Search for the cell housing the specified text and yield its (X, Y) center coordinate. 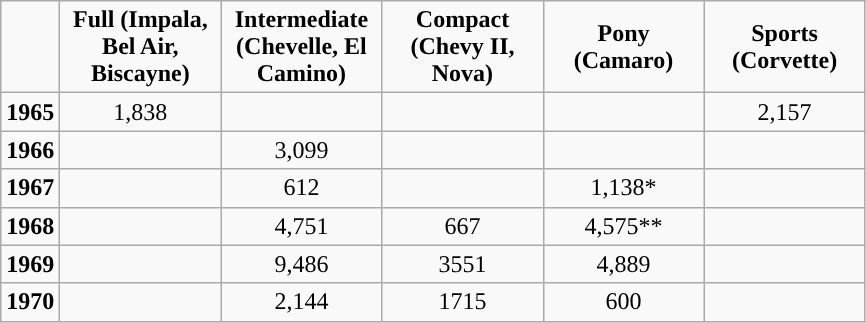
600 (624, 302)
1,838 (140, 112)
4,889 (624, 264)
667 (462, 226)
Sports (Corvette) (784, 47)
1967 (30, 188)
4,575** (624, 226)
1,138* (624, 188)
9,486 (302, 264)
1966 (30, 150)
Full (Impala, Bel Air, Biscayne) (140, 47)
4,751 (302, 226)
1969 (30, 264)
1965 (30, 112)
612 (302, 188)
1968 (30, 226)
3,099 (302, 150)
Compact (Chevy II, Nova) (462, 47)
2,144 (302, 302)
3551 (462, 264)
2,157 (784, 112)
1970 (30, 302)
Intermediate (Chevelle, El Camino) (302, 47)
1715 (462, 302)
Pony (Camaro) (624, 47)
